From the cell containing the given text, extract its center point as (X, Y) coordinate. 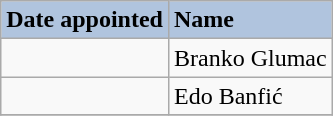
Name (250, 20)
Branko Glumac (250, 58)
Date appointed (85, 20)
Edo Banfić (250, 96)
